Capture the cell that displays the provided text and extract its (X, Y) central coordinate. 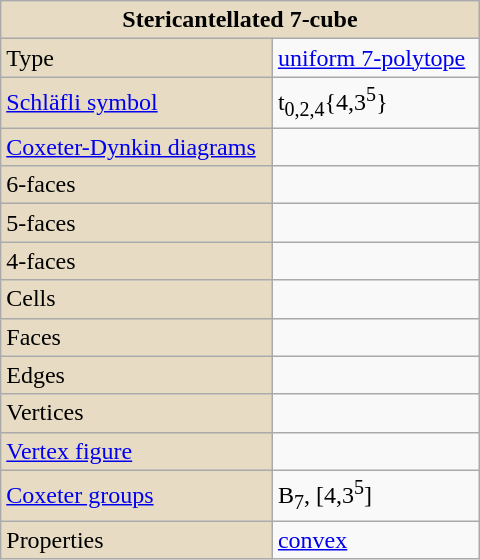
B7, [4,35] (376, 496)
Type (137, 58)
uniform 7-polytope (376, 58)
Coxeter-Dynkin diagrams (137, 147)
5-faces (137, 223)
Edges (137, 375)
convex (376, 540)
Stericantellated 7-cube (240, 20)
Faces (137, 337)
Schläfli symbol (137, 102)
4-faces (137, 261)
6-faces (137, 185)
Coxeter groups (137, 496)
Cells (137, 299)
Vertex figure (137, 451)
Properties (137, 540)
t0,2,4{4,35} (376, 102)
Vertices (137, 413)
